Locate the cell with the specified text and output its (X, Y) center coordinate. 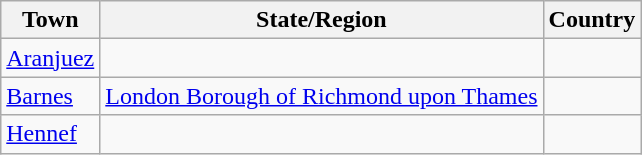
Hennef (50, 134)
State/Region (322, 20)
Country (592, 20)
Aranjuez (50, 58)
London Borough of Richmond upon Thames (322, 96)
Barnes (50, 96)
Town (50, 20)
